Return (x, y) of the center of cell containing provided text 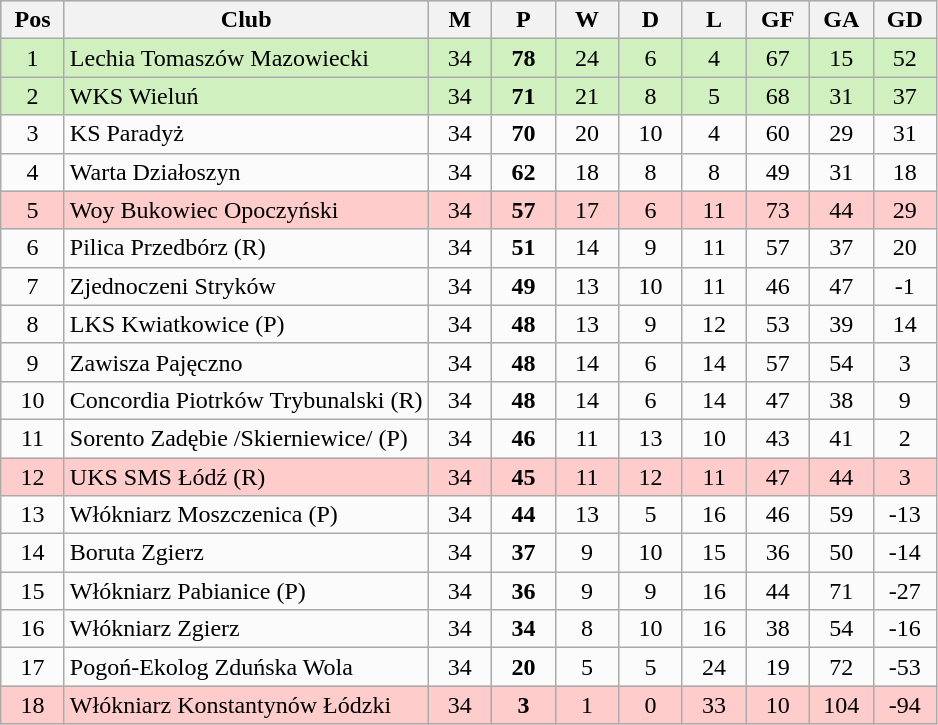
53 (778, 324)
45 (524, 477)
M (460, 20)
67 (778, 58)
Club (246, 20)
104 (841, 705)
78 (524, 58)
72 (841, 667)
39 (841, 324)
D (651, 20)
-53 (905, 667)
70 (524, 134)
P (524, 20)
Zjednoczeni Stryków (246, 286)
Zawisza Pajęczno (246, 362)
60 (778, 134)
Włókniarz Konstantynów Łódzki (246, 705)
LKS Kwiatkowice (P) (246, 324)
-27 (905, 591)
Pos (33, 20)
Włókniarz Zgierz (246, 629)
-1 (905, 286)
51 (524, 248)
Boruta Zgierz (246, 553)
62 (524, 172)
KS Paradyż (246, 134)
GF (778, 20)
43 (778, 438)
GD (905, 20)
41 (841, 438)
Pogoń-Ekolog Zduńska Wola (246, 667)
50 (841, 553)
Woy Bukowiec Opoczyński (246, 210)
Sorento Zadębie /Skierniewice/ (P) (246, 438)
WKS Wieluń (246, 96)
GA (841, 20)
19 (778, 667)
Concordia Piotrków Trybunalski (R) (246, 400)
7 (33, 286)
Warta Działoszyn (246, 172)
UKS SMS Łódź (R) (246, 477)
0 (651, 705)
-16 (905, 629)
W (587, 20)
59 (841, 515)
Włókniarz Moszczenica (P) (246, 515)
33 (714, 705)
21 (587, 96)
Lechia Tomaszów Mazowiecki (246, 58)
68 (778, 96)
-94 (905, 705)
-14 (905, 553)
Włókniarz Pabianice (P) (246, 591)
73 (778, 210)
52 (905, 58)
Pilica Przedbórz (R) (246, 248)
-13 (905, 515)
L (714, 20)
